Search for the cell housing the specified text and yield its (x, y) center coordinate. 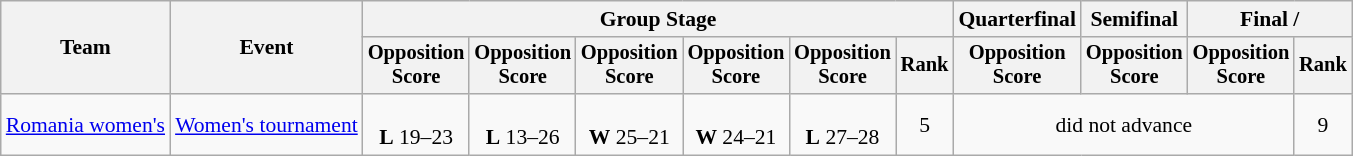
Team (86, 48)
Final / (1270, 19)
Quarterfinal (1017, 19)
W 25–21 (630, 124)
Event (266, 48)
5 (925, 124)
L 27–28 (842, 124)
Semifinal (1134, 19)
W 24–21 (736, 124)
9 (1323, 124)
L 19–23 (416, 124)
did not advance (1124, 124)
Women's tournament (266, 124)
Romania women's (86, 124)
Group Stage (658, 19)
L 13–26 (522, 124)
